Detect which cell encompasses the target text, then output its (X, Y) center coordinate. 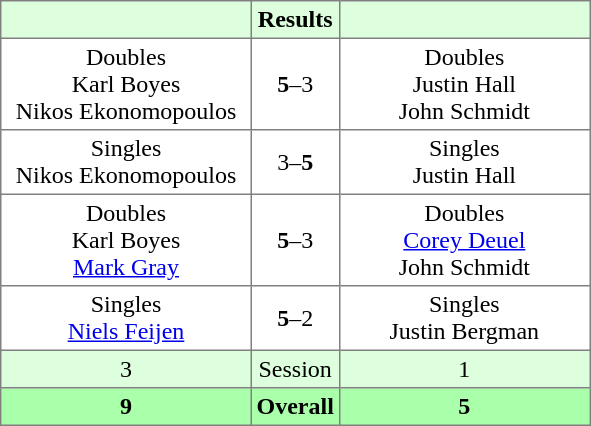
3 (126, 369)
3–5 (295, 162)
5 (464, 407)
SinglesNikos Ekonomopoulos (126, 162)
SinglesJustin Hall (464, 162)
5–2 (295, 318)
DoublesKarl BoyesNikos Ekonomopoulos (126, 84)
Overall (295, 407)
SinglesJustin Bergman (464, 318)
DoublesCorey DeuelJohn Schmidt (464, 240)
DoublesJustin HallJohn Schmidt (464, 84)
DoublesKarl BoyesMark Gray (126, 240)
9 (126, 407)
SinglesNiels Feijen (126, 318)
Session (295, 369)
1 (464, 369)
Results (295, 20)
